Scan for the cell matching the given text and deliver its (x, y) coordinate at center. 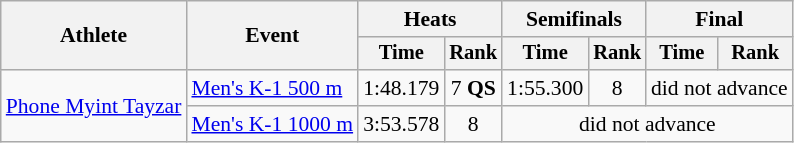
1:55.300 (545, 88)
Event (272, 36)
Final (720, 19)
7 QS (473, 88)
1:48.179 (401, 88)
Phone Myint Tayzar (94, 106)
Men's K-1 1000 m (272, 124)
Semifinals (574, 19)
Heats (430, 19)
Athlete (94, 36)
Men's K-1 500 m (272, 88)
3:53.578 (401, 124)
